Extract the [X, Y] coordinate from the center of the cell holding the provided text.  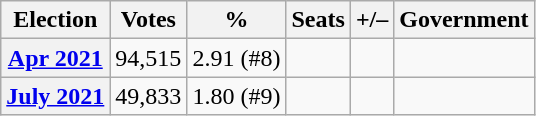
% [236, 20]
+/– [372, 20]
July 2021 [56, 96]
94,515 [148, 58]
Election [56, 20]
Seats [318, 20]
Votes [148, 20]
2.91 (#8) [236, 58]
Apr 2021 [56, 58]
Government [464, 20]
49,833 [148, 96]
1.80 (#9) [236, 96]
